Identify which cell holds the provided text, then report its (X, Y) central coordinate. 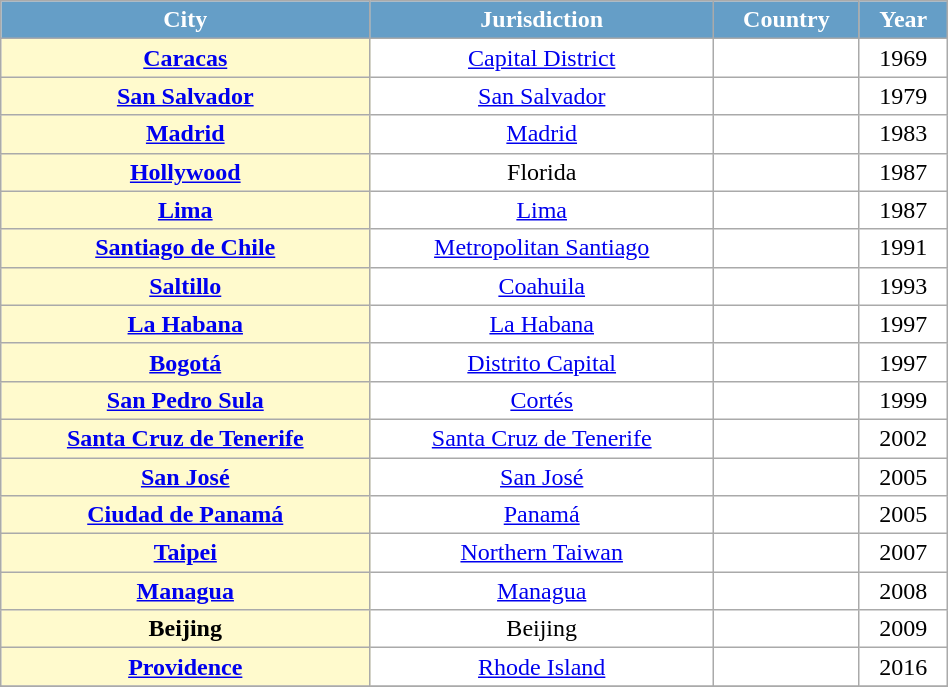
1993 (903, 286)
Florida (542, 172)
2007 (903, 553)
Hollywood (186, 172)
Rhode Island (542, 667)
Panamá (542, 515)
Cortés (542, 400)
2009 (903, 629)
San Pedro Sula (186, 400)
1979 (903, 96)
1983 (903, 134)
2008 (903, 591)
Capital District (542, 58)
Coahuila (542, 286)
1991 (903, 248)
Taipei (186, 553)
Caracas (186, 58)
Ciudad de Panamá (186, 515)
1999 (903, 400)
Saltillo (186, 286)
2002 (903, 438)
Bogotá (186, 362)
City (186, 20)
Santiago de Chile (186, 248)
Northern Taiwan (542, 553)
Jurisdiction (542, 20)
Metropolitan Santiago (542, 248)
Year (903, 20)
Country (787, 20)
2016 (903, 667)
Providence (186, 667)
Distrito Capital (542, 362)
1969 (903, 58)
